Scan for the cell matching the given text and deliver its [X, Y] coordinate at center. 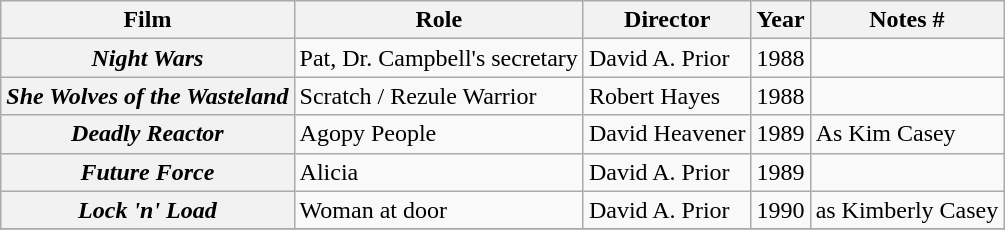
Night Wars [148, 58]
Pat, Dr. Campbell's secretary [438, 58]
Film [148, 20]
Agopy People [438, 134]
as Kimberly Casey [907, 210]
Woman at door [438, 210]
Future Force [148, 172]
As Kim Casey [907, 134]
1990 [780, 210]
Robert Hayes [667, 96]
David Heavener [667, 134]
Year [780, 20]
Director [667, 20]
Deadly Reactor [148, 134]
Lock 'n' Load [148, 210]
Notes # [907, 20]
Role [438, 20]
Alicia [438, 172]
Scratch / Rezule Warrior [438, 96]
She Wolves of the Wasteland [148, 96]
